Find where the given text appears and provide that cell's center as (x, y) coordinate. 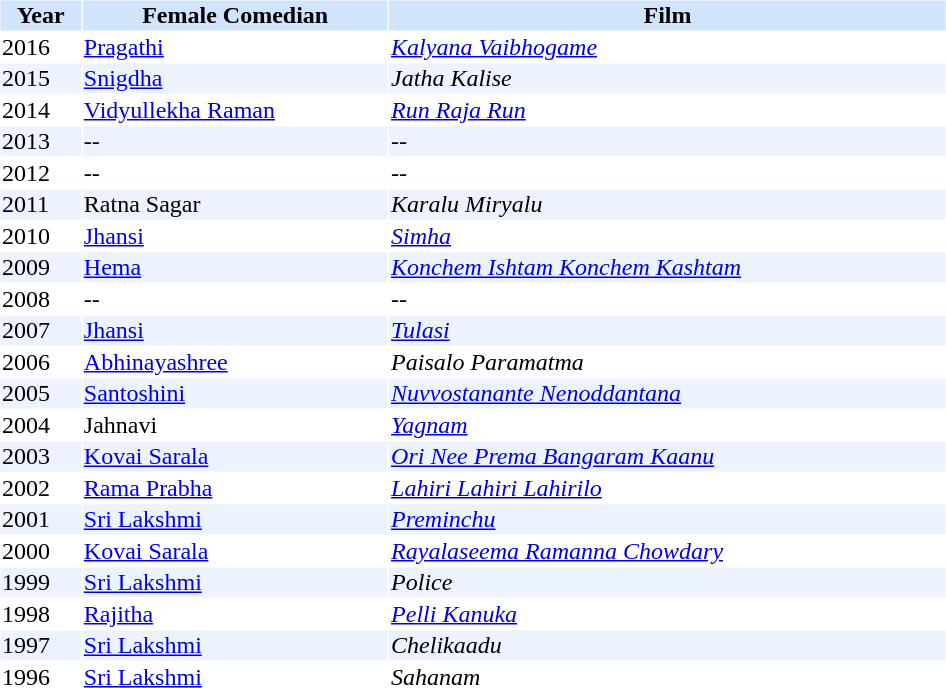
2016 (40, 47)
Tulasi (668, 331)
2013 (40, 141)
Preminchu (668, 519)
Female Comedian (235, 15)
2014 (40, 110)
2004 (40, 425)
2008 (40, 299)
Snigdha (235, 79)
1999 (40, 583)
Konchem Ishtam Konchem Kashtam (668, 267)
Santoshini (235, 393)
2005 (40, 393)
Simha (668, 236)
Run Raja Run (668, 110)
1998 (40, 614)
1997 (40, 645)
Pragathi (235, 47)
Rayalaseema Ramanna Chowdary (668, 551)
2007 (40, 331)
2015 (40, 79)
Yagnam (668, 425)
Rama Prabha (235, 488)
Police (668, 583)
Chelikaadu (668, 645)
Nuvvostanante Nenoddantana (668, 393)
2006 (40, 362)
2000 (40, 551)
2011 (40, 205)
Lahiri Lahiri Lahirilo (668, 488)
Year (40, 15)
2009 (40, 267)
Kalyana Vaibhogame (668, 47)
Vidyullekha Raman (235, 110)
Paisalo Paramatma (668, 362)
2012 (40, 173)
2001 (40, 519)
2002 (40, 488)
Film (668, 15)
2003 (40, 457)
Jatha Kalise (668, 79)
Hema (235, 267)
Rajitha (235, 614)
2010 (40, 236)
Jahnavi (235, 425)
Abhinayashree (235, 362)
Pelli Kanuka (668, 614)
Ori Nee Prema Bangaram Kaanu (668, 457)
Ratna Sagar (235, 205)
Karalu Miryalu (668, 205)
